Extract the (x, y) coordinate from the center of the cell holding the provided text.  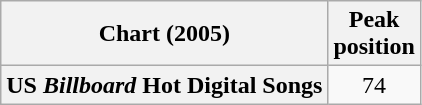
Peakposition (374, 34)
Chart (2005) (164, 34)
74 (374, 85)
US Billboard Hot Digital Songs (164, 85)
